Scan for the cell matching the given text and deliver its [x, y] coordinate at center. 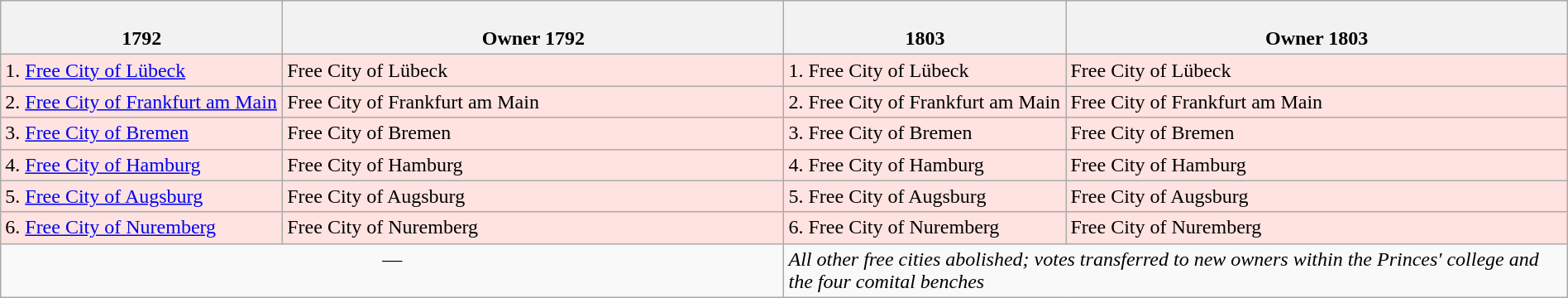
All other free cities abolished; votes transferred to new owners within the Princes' college and the four comital benches [1176, 270]
Owner 1803 [1317, 28]
1803 [925, 28]
Owner 1792 [533, 28]
— [392, 270]
1792 [142, 28]
